Locate the cell with the specified text and output its (X, Y) center coordinate. 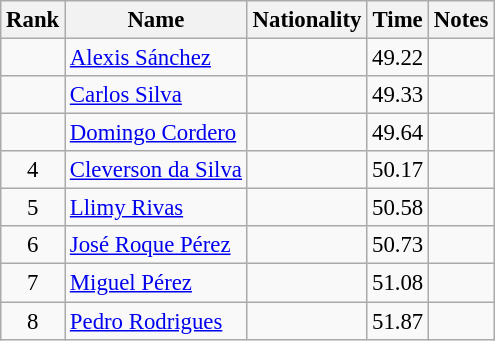
Cleverson da Silva (156, 170)
7 (33, 283)
José Roque Pérez (156, 245)
50.58 (398, 208)
50.17 (398, 170)
Carlos Silva (156, 95)
Llimy Rivas (156, 208)
51.87 (398, 321)
8 (33, 321)
Nationality (306, 20)
51.08 (398, 283)
Alexis Sánchez (156, 58)
49.33 (398, 95)
49.22 (398, 58)
50.73 (398, 245)
49.64 (398, 133)
4 (33, 170)
Pedro Rodrigues (156, 321)
Domingo Cordero (156, 133)
5 (33, 208)
Time (398, 20)
Miguel Pérez (156, 283)
Notes (462, 20)
Name (156, 20)
Rank (33, 20)
6 (33, 245)
